Scan for the cell matching the given text and deliver its (X, Y) coordinate at center. 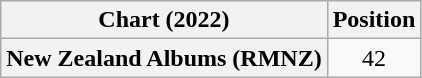
Chart (2022) (164, 20)
New Zealand Albums (RMNZ) (164, 58)
Position (374, 20)
42 (374, 58)
